Output the [x, y] coordinate of the center of the cell containing the given text.  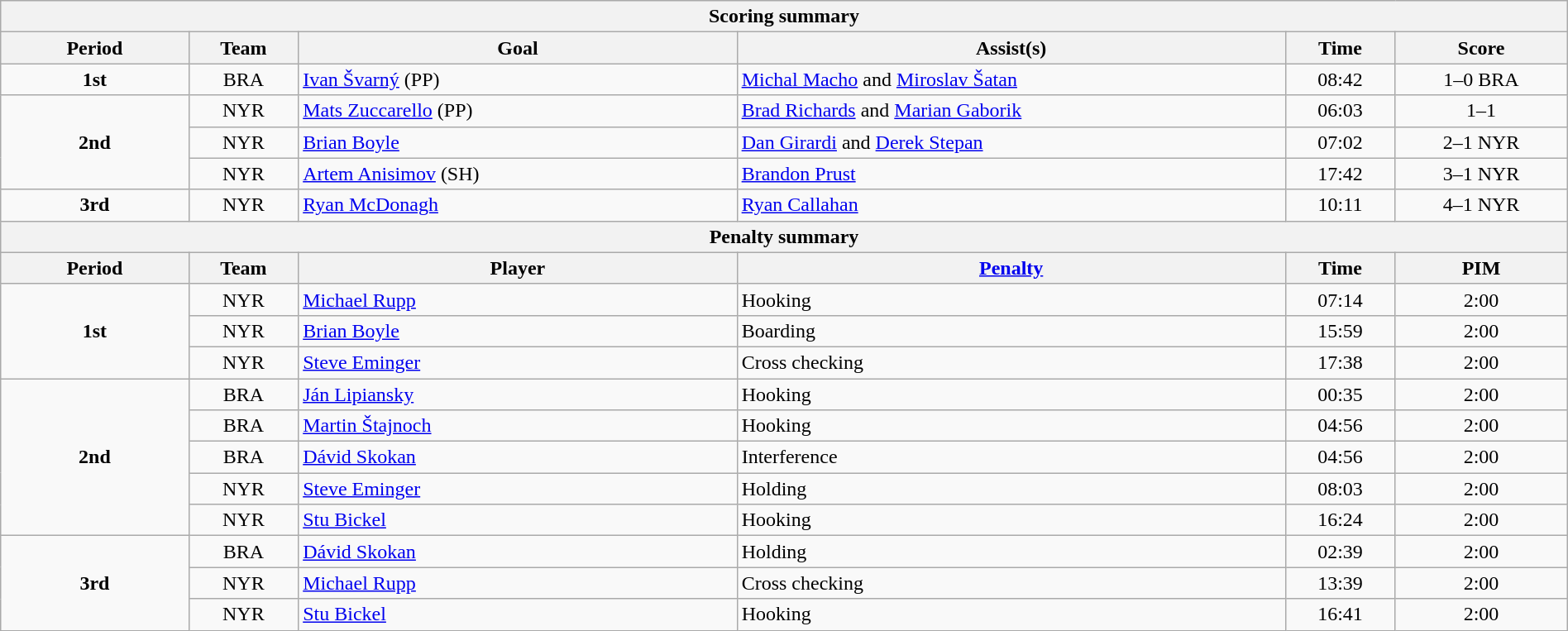
Martin Štajnoch [518, 426]
08:42 [1340, 79]
08:03 [1340, 489]
15:59 [1340, 331]
2–1 NYR [1481, 142]
Ryan McDonagh [518, 205]
Mats Zuccarello (PP) [518, 111]
10:11 [1340, 205]
Interference [1011, 457]
Penalty [1011, 268]
1–1 [1481, 111]
Player [518, 268]
Ryan Callahan [1011, 205]
Artem Anisimov (SH) [518, 174]
4–1 NYR [1481, 205]
Goal [518, 48]
Penalty summary [784, 237]
17:38 [1340, 362]
Brandon Prust [1011, 174]
Michal Macho and Miroslav Šatan [1011, 79]
Score [1481, 48]
1–0 BRA [1481, 79]
06:03 [1340, 111]
PIM [1481, 268]
Scoring summary [784, 17]
16:41 [1340, 614]
Assist(s) [1011, 48]
3–1 NYR [1481, 174]
Boarding [1011, 331]
00:35 [1340, 394]
17:42 [1340, 174]
Brad Richards and Marian Gaborik [1011, 111]
07:14 [1340, 299]
02:39 [1340, 552]
Ján Lipiansky [518, 394]
07:02 [1340, 142]
Ivan Švarný (PP) [518, 79]
13:39 [1340, 583]
Dan Girardi and Derek Stepan [1011, 142]
16:24 [1340, 520]
